Pinpoint the cell where the given text exists, returning its [x, y] midpoint coordinate. 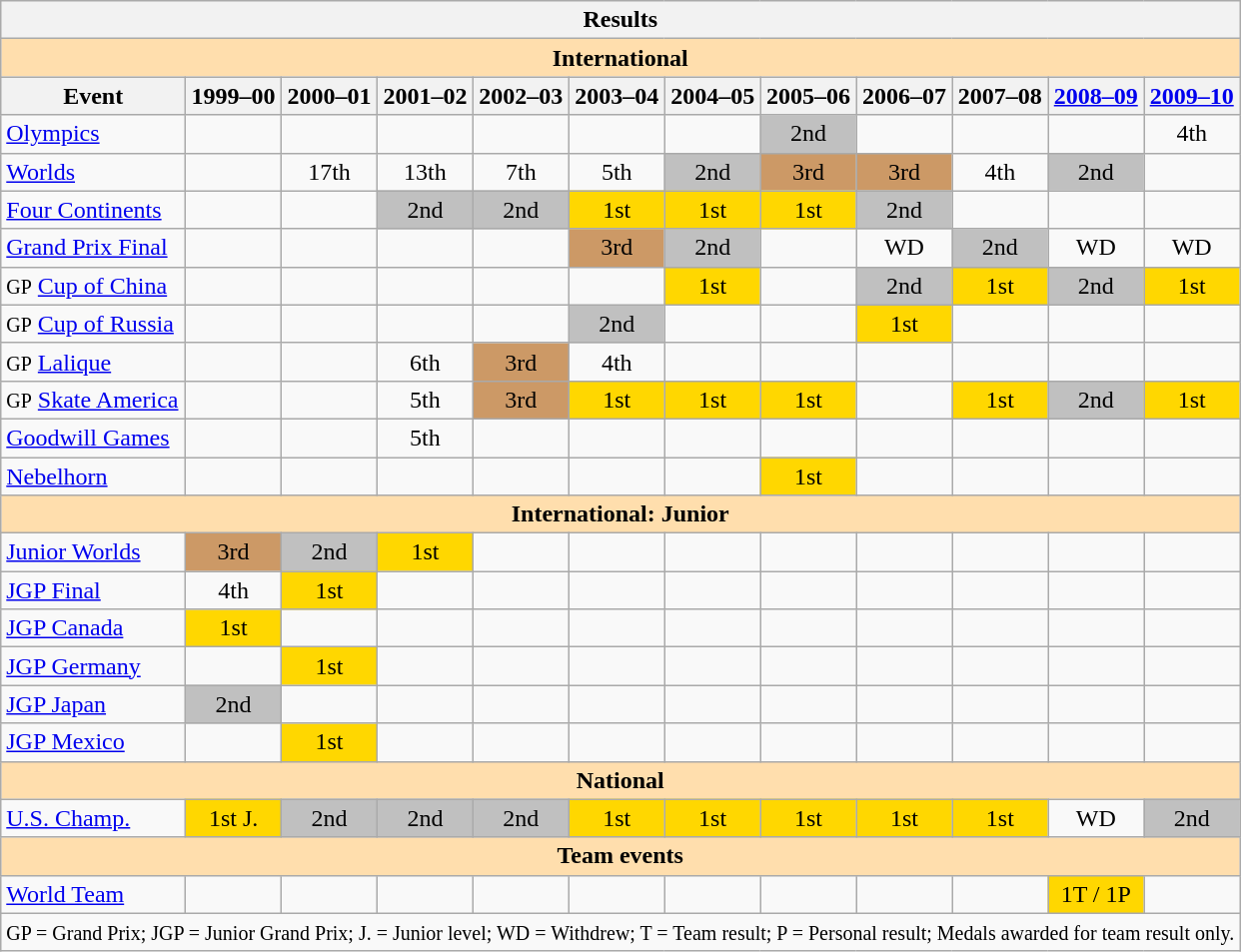
U.S. Champ. [94, 818]
1st J. [234, 818]
2008–09 [1096, 96]
JGP Japan [94, 704]
Nebelhorn [94, 476]
1T / 1P [1096, 894]
2002–03 [521, 96]
2005–06 [808, 96]
International: Junior [620, 514]
Junior Worlds [94, 552]
JGP Canada [94, 628]
13th [425, 172]
Four Continents [94, 210]
2007–08 [1000, 96]
2009–10 [1192, 96]
1999–00 [234, 96]
2004–05 [712, 96]
17th [330, 172]
JGP Mexico [94, 742]
Team events [620, 856]
Worlds [94, 172]
GP Cup of Russia [94, 324]
Olympics [94, 134]
JGP Final [94, 590]
7th [521, 172]
GP Skate America [94, 400]
2001–02 [425, 96]
6th [425, 362]
International [620, 58]
2000–01 [330, 96]
National [620, 780]
Grand Prix Final [94, 248]
Event [94, 96]
GP Cup of China [94, 286]
Results [620, 20]
GP Lalique [94, 362]
2006–07 [904, 96]
2003–04 [617, 96]
Goodwill Games [94, 438]
JGP Germany [94, 666]
World Team [94, 894]
